Detect which cell encompasses the target text, then output its (X, Y) center coordinate. 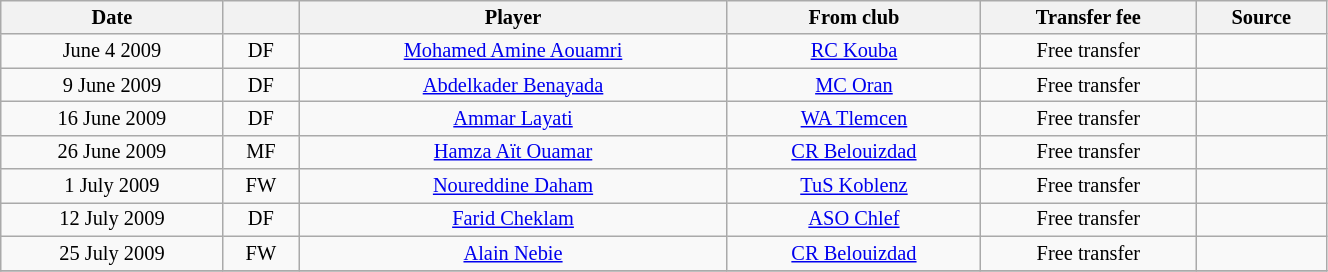
12 July 2009 (112, 219)
From club (854, 17)
26 June 2009 (112, 152)
WA Tlemcen (854, 118)
Transfer fee (1089, 17)
MF (261, 152)
9 June 2009 (112, 85)
TuS Koblenz (854, 186)
RC Kouba (854, 51)
16 June 2009 (112, 118)
Alain Nebie (514, 253)
Hamza Aït Ouamar (514, 152)
Farid Cheklam (514, 219)
Ammar Layati (514, 118)
1 July 2009 (112, 186)
ASO Chlef (854, 219)
June 4 2009 (112, 51)
Mohamed Amine Aouamri (514, 51)
MC Oran (854, 85)
Abdelkader Benayada (514, 85)
Player (514, 17)
25 July 2009 (112, 253)
Date (112, 17)
Noureddine Daham (514, 186)
Source (1261, 17)
